Search for the cell housing the specified text and yield its (X, Y) center coordinate. 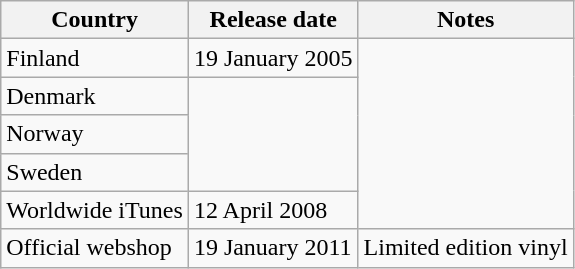
Release date (273, 20)
Finland (95, 58)
19 January 2005 (273, 58)
Denmark (95, 96)
Country (95, 20)
Sweden (95, 172)
Worldwide iTunes (95, 210)
12 April 2008 (273, 210)
Notes (466, 20)
Norway (95, 134)
19 January 2011 (273, 248)
Limited edition vinyl (466, 248)
Official webshop (95, 248)
